Capture the cell that displays the provided text and extract its (x, y) central coordinate. 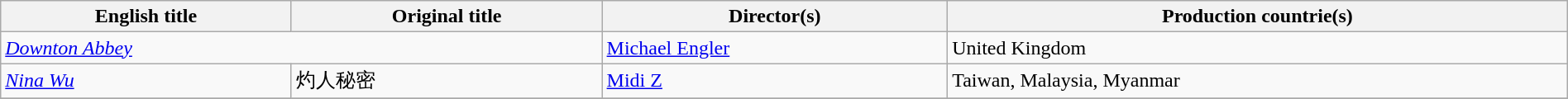
Director(s) (775, 16)
Production countrie(s) (1258, 16)
Nina Wu (146, 81)
United Kingdom (1258, 48)
English title (146, 16)
Michael Engler (775, 48)
灼人秘密 (447, 81)
Downton Abbey (301, 48)
Midi Z (775, 81)
Original title (447, 16)
Taiwan, Malaysia, Myanmar (1258, 81)
